Return the (X, Y) coordinate for the center point of the cell that contains the specified text.  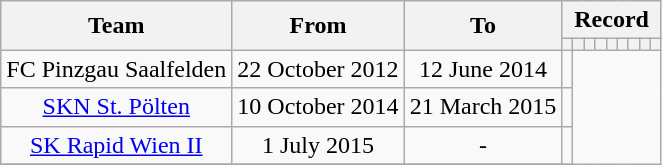
Team (116, 26)
21 March 2015 (483, 107)
SK Rapid Wien II (116, 145)
12 June 2014 (483, 69)
To (483, 26)
1 July 2015 (318, 145)
- (483, 145)
From (318, 26)
FC Pinzgau Saalfelden (116, 69)
22 October 2012 (318, 69)
10 October 2014 (318, 107)
SKN St. Pölten (116, 107)
Record (612, 20)
